From the cell containing the given text, extract its center point as (x, y) coordinate. 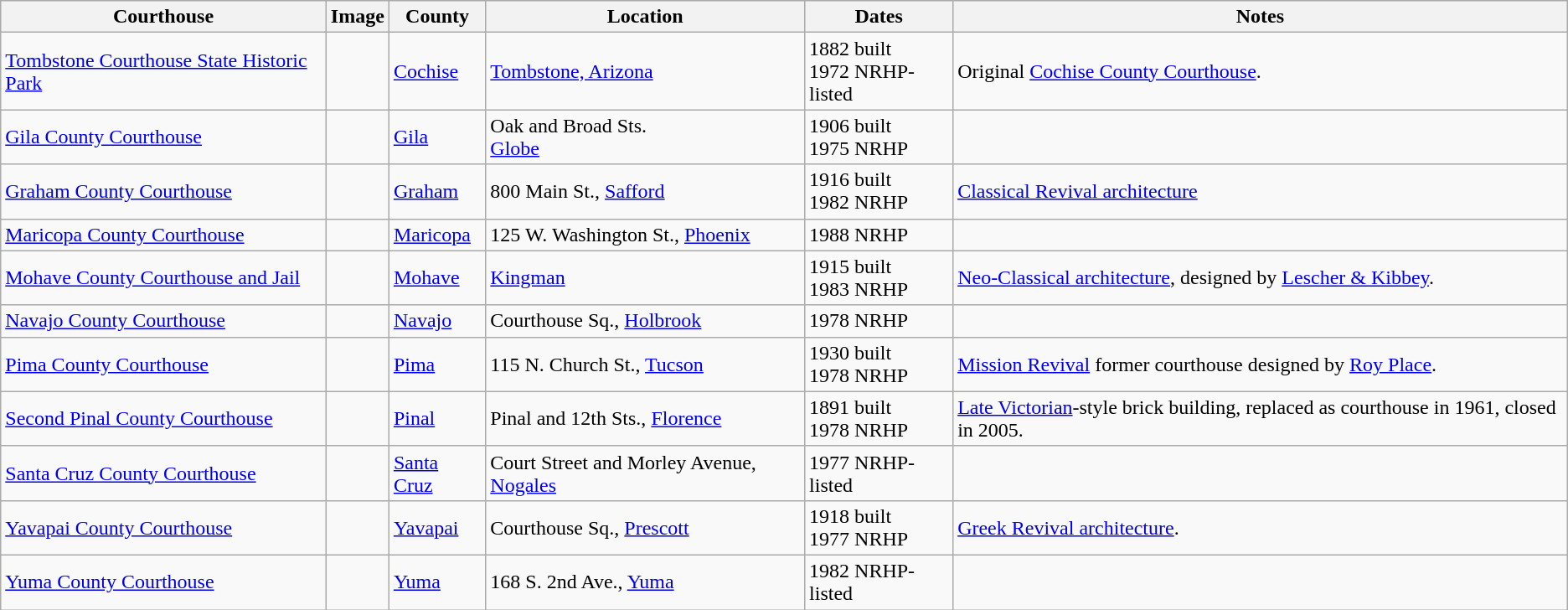
1982 NRHP-listed (879, 582)
Second Pinal County Courthouse (164, 419)
Cochise (437, 71)
Maricopa (437, 235)
Pima (437, 364)
1977 NRHP-listed (879, 473)
1906 built1975 NRHP (879, 137)
Neo-Classical architecture, designed by Lescher & Kibbey. (1261, 278)
Courthouse Sq., Prescott (645, 528)
Original Cochise County Courthouse. (1261, 71)
Courthouse (164, 17)
Navajo (437, 321)
Santa Cruz (437, 473)
1930 built1978 NRHP (879, 364)
Notes (1261, 17)
Dates (879, 17)
Mohave (437, 278)
1891 built1978 NRHP (879, 419)
800 Main St., Safford (645, 191)
Graham (437, 191)
Tombstone, Arizona (645, 71)
Classical Revival architecture (1261, 191)
Gila (437, 137)
Yuma County Courthouse (164, 582)
1978 NRHP (879, 321)
Gila County Courthouse (164, 137)
Kingman (645, 278)
Yuma (437, 582)
1882 built1972 NRHP-listed (879, 71)
Courthouse Sq., Holbrook (645, 321)
1916 built1982 NRHP (879, 191)
1918 built1977 NRHP (879, 528)
Santa Cruz County Courthouse (164, 473)
Pinal (437, 419)
Pima County Courthouse (164, 364)
115 N. Church St., Tucson (645, 364)
County (437, 17)
Greek Revival architecture. (1261, 528)
Pinal and 12th Sts., Florence (645, 419)
1915 built1983 NRHP (879, 278)
Mission Revival former courthouse designed by Roy Place. (1261, 364)
168 S. 2nd Ave., Yuma (645, 582)
Yavapai County Courthouse (164, 528)
Navajo County Courthouse (164, 321)
Mohave County Courthouse and Jail (164, 278)
Oak and Broad Sts.Globe (645, 137)
Graham County Courthouse (164, 191)
Image (357, 17)
125 W. Washington St., Phoenix (645, 235)
Maricopa County Courthouse (164, 235)
Location (645, 17)
Tombstone Courthouse State Historic Park (164, 71)
Court Street and Morley Avenue, Nogales (645, 473)
Yavapai (437, 528)
1988 NRHP (879, 235)
Late Victorian-style brick building, replaced as courthouse in 1961, closed in 2005. (1261, 419)
